Find where the given text appears and provide that cell's center as (X, Y) coordinate. 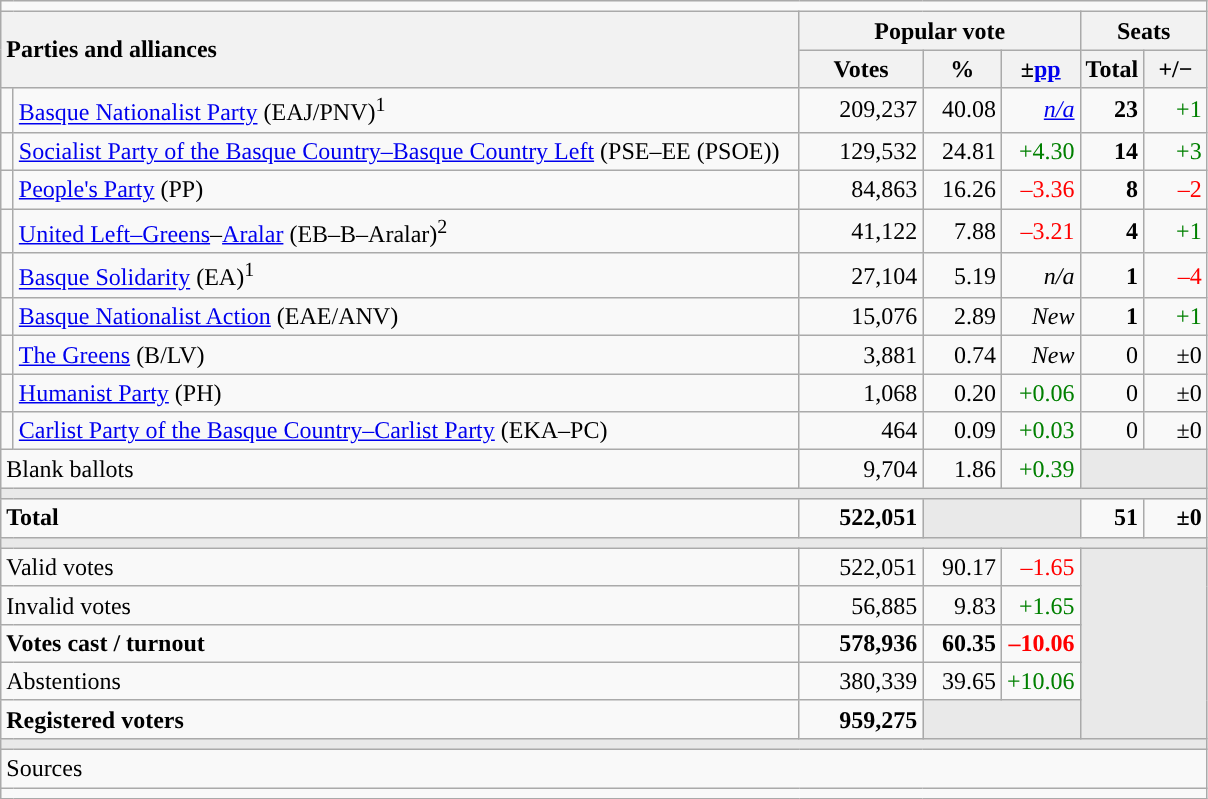
9,704 (861, 469)
578,936 (861, 643)
90.17 (962, 567)
–4 (1176, 276)
+3 (1176, 151)
Popular vote (940, 31)
Socialist Party of the Basque Country–Basque Country Left (PSE–EE (PSOE)) (406, 151)
4 (1112, 232)
2.89 (962, 317)
Votes (861, 69)
+4.30 (1040, 151)
Parties and alliances (400, 50)
–2 (1176, 190)
Valid votes (400, 567)
–1.65 (1040, 567)
464 (861, 431)
–10.06 (1040, 643)
1.86 (962, 469)
Invalid votes (400, 605)
Humanist Party (PH) (406, 393)
15,076 (861, 317)
Sources (604, 769)
380,339 (861, 681)
24.81 (962, 151)
3,881 (861, 355)
–3.21 (1040, 232)
Carlist Party of the Basque Country–Carlist Party (EKA–PC) (406, 431)
5.19 (962, 276)
Registered voters (400, 719)
7.88 (962, 232)
Basque Solidarity (EA)1 (406, 276)
–3.36 (1040, 190)
0.74 (962, 355)
People's Party (PP) (406, 190)
0.20 (962, 393)
40.08 (962, 110)
Seats (1144, 31)
60.35 (962, 643)
+1.65 (1040, 605)
Votes cast / turnout (400, 643)
±pp (1040, 69)
Basque Nationalist Action (EAE/ANV) (406, 317)
129,532 (861, 151)
56,885 (861, 605)
% (962, 69)
959,275 (861, 719)
39.65 (962, 681)
8 (1112, 190)
Blank ballots (400, 469)
United Left–Greens–Aralar (EB–B–Aralar)2 (406, 232)
Abstentions (400, 681)
84,863 (861, 190)
23 (1112, 110)
51 (1112, 518)
209,237 (861, 110)
9.83 (962, 605)
The Greens (B/LV) (406, 355)
+0.39 (1040, 469)
+0.06 (1040, 393)
16.26 (962, 190)
41,122 (861, 232)
Basque Nationalist Party (EAJ/PNV)1 (406, 110)
27,104 (861, 276)
1,068 (861, 393)
14 (1112, 151)
+10.06 (1040, 681)
+/− (1176, 69)
0.09 (962, 431)
+0.03 (1040, 431)
